Identify which cell holds the provided text, then report its (x, y) central coordinate. 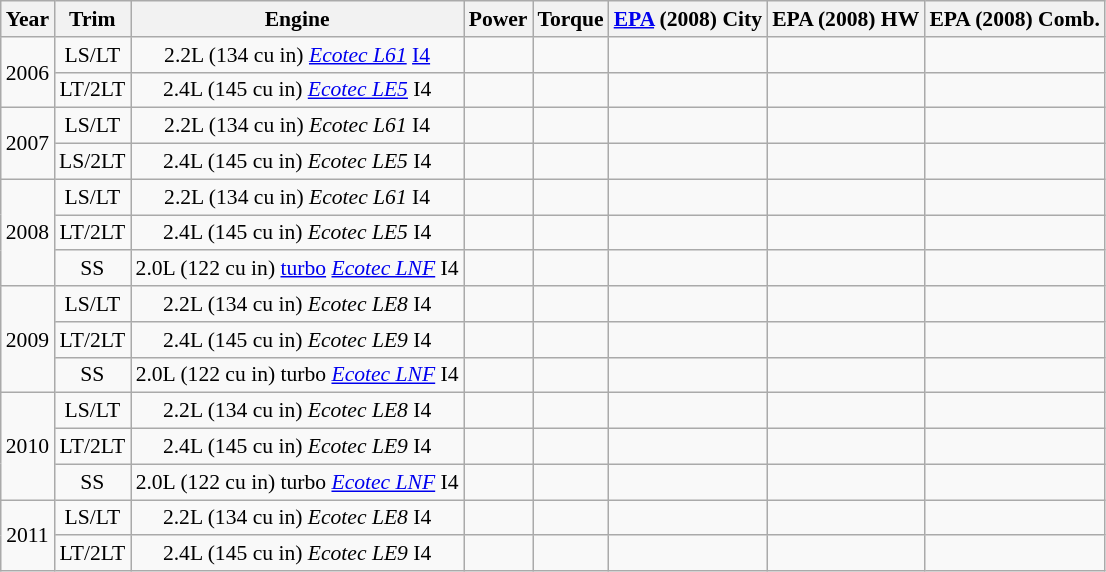
LS/2LT (92, 162)
2006 (28, 72)
2009 (28, 340)
Year (28, 19)
EPA (2008) City (688, 19)
EPA (2008) Comb. (1014, 19)
2010 (28, 446)
Torque (571, 19)
EPA (2008) HW (846, 19)
Power (498, 19)
2007 (28, 144)
2011 (28, 536)
2008 (28, 232)
Trim (92, 19)
Engine (298, 19)
